Capture the cell that displays the provided text and extract its [X, Y] central coordinate. 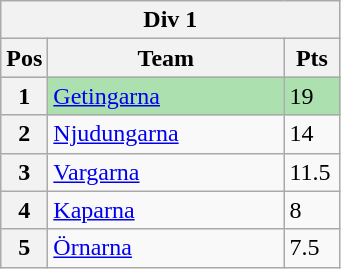
Team [166, 58]
Kaparna [166, 210]
14 [312, 134]
Njudungarna [166, 134]
Div 1 [170, 20]
19 [312, 96]
11.5 [312, 172]
5 [24, 248]
Vargarna [166, 172]
1 [24, 96]
3 [24, 172]
4 [24, 210]
Örnarna [166, 248]
8 [312, 210]
2 [24, 134]
7.5 [312, 248]
Pos [24, 58]
Getingarna [166, 96]
Pts [312, 58]
